Return the (x, y) coordinate for the center point of the cell that contains the specified text.  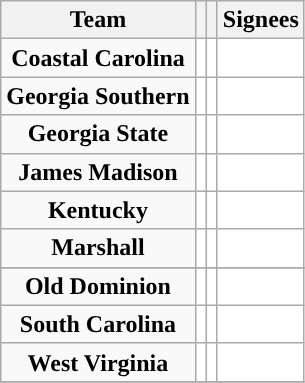
Coastal Carolina (98, 58)
Team (98, 20)
Georgia State (98, 134)
Marshall (98, 248)
James Madison (98, 172)
West Virginia (98, 362)
Georgia Southern (98, 96)
Signees (260, 20)
Kentucky (98, 210)
South Carolina (98, 324)
Old Dominion (98, 286)
